From the cell containing the given text, extract its center point as (X, Y) coordinate. 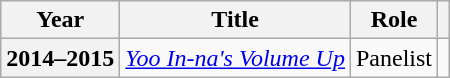
Role (394, 20)
2014–2015 (60, 58)
Panelist (394, 58)
Year (60, 20)
Title (236, 20)
Yoo In-na's Volume Up (236, 58)
